Output the (x, y) coordinate of the center of the cell containing the given text.  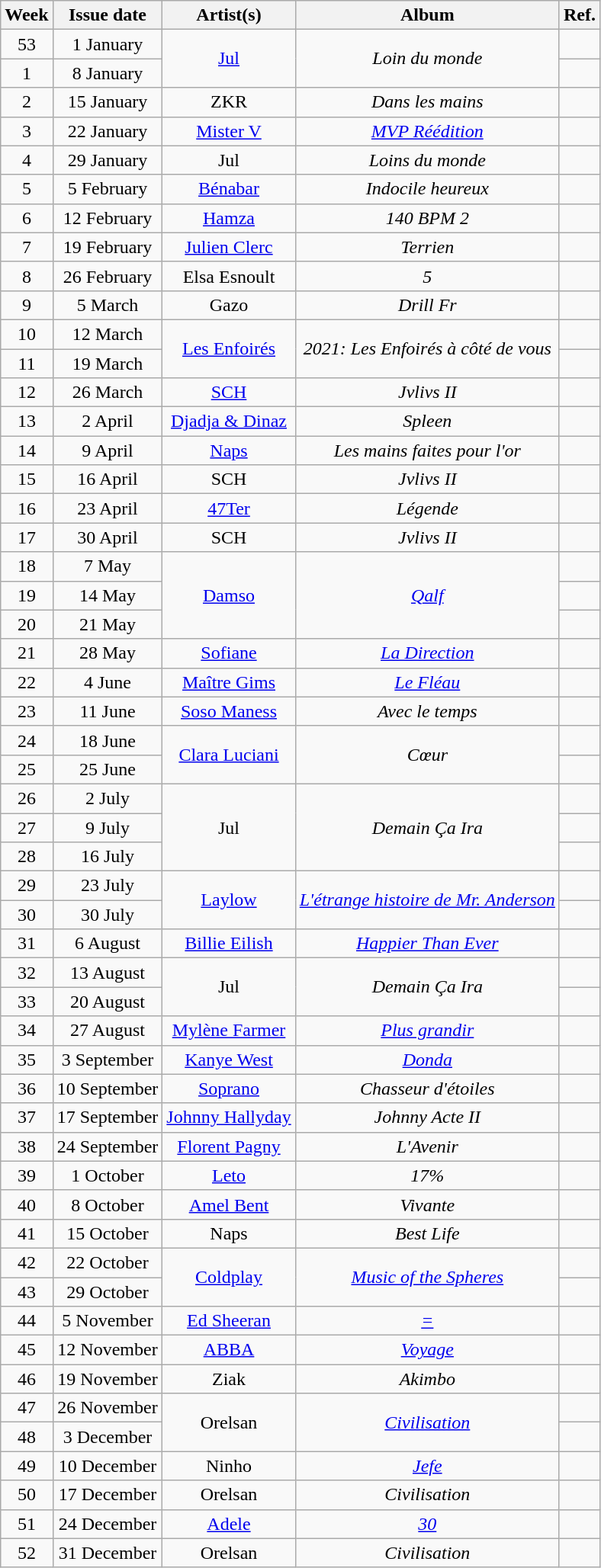
46 (27, 1379)
41 (27, 1233)
53 (27, 44)
Maître Gims (229, 682)
Ziak (229, 1379)
ABBA (229, 1350)
Djadja & Dinaz (229, 422)
24 (27, 740)
21 May (108, 624)
Bénabar (229, 189)
Coldplay (229, 1277)
49 (27, 1466)
48 (27, 1437)
19 February (108, 247)
9 (27, 305)
Adele (229, 1524)
12 March (108, 334)
26 February (108, 276)
2 (27, 102)
22 (27, 682)
Elsa Esnoult (229, 276)
28 May (108, 653)
45 (27, 1350)
4 (27, 160)
15 January (108, 102)
31 (27, 944)
La Direction (427, 653)
10 September (108, 1089)
15 October (108, 1233)
Qalf (427, 595)
Laylow (229, 900)
47 (27, 1408)
6 August (108, 944)
23 April (108, 508)
Mylène Farmer (229, 1031)
13 August (108, 973)
7 May (108, 566)
39 (27, 1175)
Cœur (427, 755)
5 November (108, 1321)
36 (27, 1089)
11 (27, 364)
1 January (108, 44)
11 June (108, 711)
35 (27, 1060)
Gazo (229, 305)
23 (27, 711)
8 January (108, 73)
Jefe (427, 1466)
Terrien (427, 247)
Music of the Spheres (427, 1277)
Indocile heureux (427, 189)
Les Enfoirés (229, 348)
42 (27, 1262)
L'Avenir (427, 1146)
23 July (108, 886)
17% (427, 1175)
Artist(s) (229, 15)
31 December (108, 1553)
Légende (427, 508)
25 (27, 769)
1 October (108, 1175)
Kanye West (229, 1060)
44 (27, 1321)
Donda (427, 1060)
Avec le temps (427, 711)
Amel Bent (229, 1204)
ZKR (229, 102)
140 BPM 2 (427, 218)
27 (27, 827)
6 (27, 218)
10 December (108, 1466)
29 October (108, 1292)
3 (27, 131)
Leto (229, 1175)
7 (27, 247)
Johnny Acte II (427, 1117)
Loin du monde (427, 59)
12 November (108, 1350)
28 (27, 857)
Hamza (229, 218)
2021: Les Enfoirés à côté de vous (427, 348)
50 (27, 1495)
29 (27, 886)
29 January (108, 160)
17 September (108, 1117)
Mister V (229, 131)
51 (27, 1524)
Dans les mains (427, 102)
14 (27, 451)
Billie Eilish (229, 944)
= (427, 1321)
Issue date (108, 15)
52 (27, 1553)
30 April (108, 537)
26 November (108, 1408)
20 (27, 624)
Akimbo (427, 1379)
Ninho (229, 1466)
Album (427, 15)
18 June (108, 740)
3 December (108, 1437)
Le Fléau (427, 682)
17 (27, 537)
Voyage (427, 1350)
20 August (108, 1002)
32 (27, 973)
10 (27, 334)
15 (27, 479)
Chasseur d'étoiles (427, 1089)
Ref. (580, 15)
9 July (108, 827)
24 September (108, 1146)
12 February (108, 218)
Week (27, 15)
Spleen (427, 422)
21 (27, 653)
24 December (108, 1524)
Sofiane (229, 653)
Happier Than Ever (427, 944)
26 (27, 798)
40 (27, 1204)
5 March (108, 305)
16 (27, 508)
Soprano (229, 1089)
Drill Fr (427, 305)
12 (27, 393)
Florent Pagny (229, 1146)
Julien Clerc (229, 247)
47Ter (229, 508)
Johnny Hallyday (229, 1117)
25 June (108, 769)
19 March (108, 364)
MVP Réédition (427, 131)
33 (27, 1002)
Damso (229, 595)
Clara Luciani (229, 755)
Best Life (427, 1233)
4 June (108, 682)
26 March (108, 393)
34 (27, 1031)
5 February (108, 189)
8 (27, 276)
2 April (108, 422)
13 (27, 422)
Vivante (427, 1204)
2 July (108, 798)
Les mains faites pour l'or (427, 451)
3 September (108, 1060)
19 November (108, 1379)
8 October (108, 1204)
37 (27, 1117)
30 July (108, 915)
16 April (108, 479)
L'étrange histoire de Mr. Anderson (427, 900)
22 January (108, 131)
17 December (108, 1495)
18 (27, 566)
16 July (108, 857)
14 May (108, 595)
Plus grandir (427, 1031)
Loins du monde (427, 160)
43 (27, 1292)
22 October (108, 1262)
27 August (108, 1031)
38 (27, 1146)
19 (27, 595)
Soso Maness (229, 711)
9 April (108, 451)
1 (27, 73)
Ed Sheeran (229, 1321)
